Return [x, y] of the center of cell containing provided text 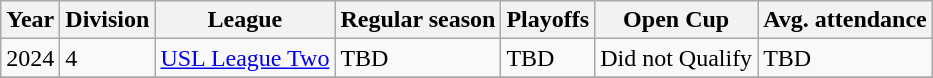
2024 [30, 58]
Open Cup [676, 20]
League [245, 20]
Avg. attendance [846, 20]
Division [108, 20]
Playoffs [548, 20]
4 [108, 58]
Year [30, 20]
Regular season [418, 20]
Did not Qualify [676, 58]
USL League Two [245, 58]
